Scan for the cell matching the given text and deliver its (x, y) coordinate at center. 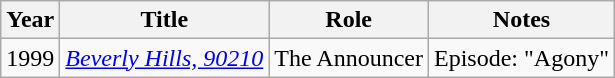
The Announcer (349, 58)
Title (164, 20)
1999 (30, 58)
Year (30, 20)
Notes (522, 20)
Role (349, 20)
Episode: "Agony" (522, 58)
Beverly Hills, 90210 (164, 58)
